Find where the given text appears and provide that cell's center as [x, y] coordinate. 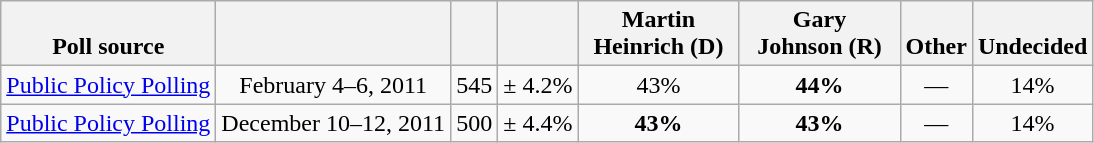
GaryJohnson (R) [820, 34]
Other [936, 34]
December 10–12, 2011 [334, 123]
Undecided [1032, 34]
MartinHeinrich (D) [658, 34]
545 [474, 85]
± 4.2% [538, 85]
44% [820, 85]
500 [474, 123]
± 4.4% [538, 123]
February 4–6, 2011 [334, 85]
Poll source [108, 34]
